Provide the [X, Y] coordinate of the cell's center where the given text is located.  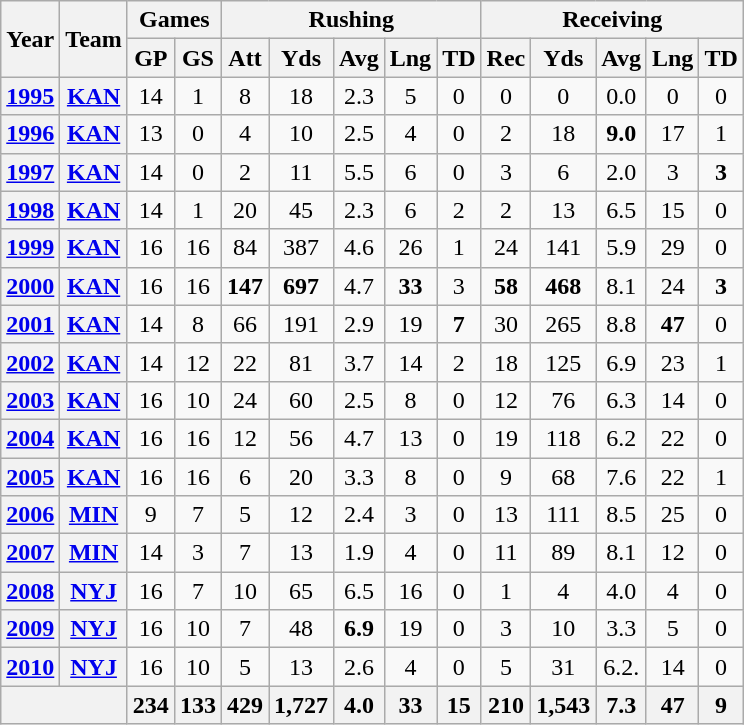
5.5 [360, 172]
Team [94, 39]
210 [506, 705]
1998 [30, 210]
60 [302, 400]
6.3 [622, 400]
25 [672, 515]
1.9 [360, 553]
7.3 [622, 705]
2.0 [622, 172]
2.6 [360, 667]
Year [30, 39]
2.4 [360, 515]
133 [198, 705]
1997 [30, 172]
1,543 [564, 705]
125 [564, 362]
1,727 [302, 705]
8.5 [622, 515]
2010 [30, 667]
6.2 [622, 438]
147 [244, 286]
234 [150, 705]
111 [564, 515]
0.0 [622, 96]
65 [302, 591]
2.9 [360, 324]
17 [672, 134]
48 [302, 629]
9.0 [622, 134]
29 [672, 248]
141 [564, 248]
1999 [30, 248]
GP [150, 58]
265 [564, 324]
2005 [30, 477]
118 [564, 438]
Att [244, 58]
26 [410, 248]
387 [302, 248]
3.7 [360, 362]
GS [198, 58]
23 [672, 362]
89 [564, 553]
Rushing [351, 20]
4.6 [360, 248]
Games [174, 20]
66 [244, 324]
2002 [30, 362]
2009 [30, 629]
76 [564, 400]
81 [302, 362]
Receiving [612, 20]
31 [564, 667]
191 [302, 324]
56 [302, 438]
697 [302, 286]
5.9 [622, 248]
68 [564, 477]
6.2. [622, 667]
2001 [30, 324]
84 [244, 248]
429 [244, 705]
468 [564, 286]
2000 [30, 286]
30 [506, 324]
2007 [30, 553]
2008 [30, 591]
1996 [30, 134]
45 [302, 210]
8.8 [622, 324]
1995 [30, 96]
Rec [506, 58]
2006 [30, 515]
7.6 [622, 477]
2004 [30, 438]
2003 [30, 400]
58 [506, 286]
